Capture the cell that displays the provided text and extract its [X, Y] central coordinate. 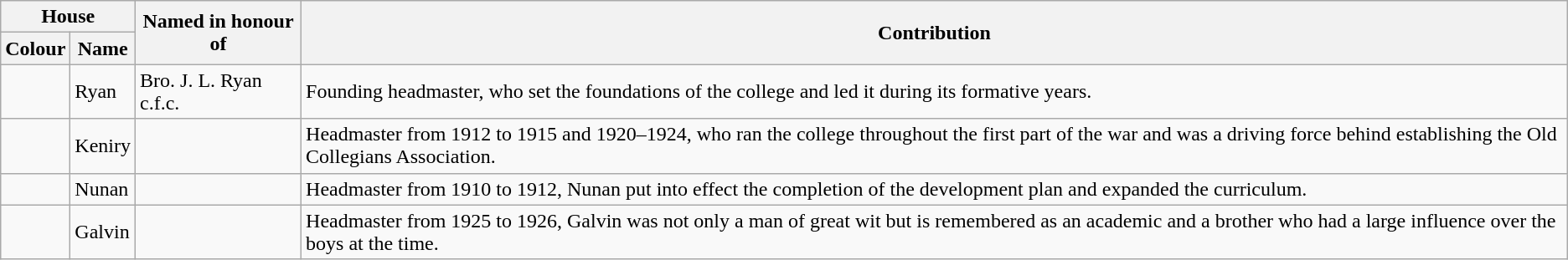
Colour [35, 48]
Ryan [103, 92]
Bro. J. L. Ryan c.f.c. [219, 92]
Keniry [103, 145]
Contribution [935, 33]
Founding headmaster, who set the foundations of the college and led it during its formative years. [935, 92]
Galvin [103, 232]
Name [103, 48]
Headmaster from 1910 to 1912, Nunan put into effect the completion of the development plan and expanded the curriculum. [935, 189]
House [69, 17]
Named in honour of [219, 33]
Nunan [103, 189]
